Extract the (x, y) coordinate from the center of the cell holding the provided text.  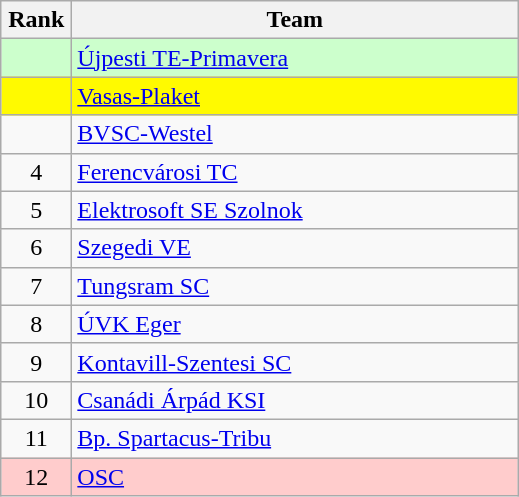
OSC (295, 477)
Szegedi VE (295, 248)
Elektrosoft SE Szolnok (295, 210)
9 (36, 362)
Tungsram SC (295, 286)
6 (36, 248)
4 (36, 172)
Kontavill-Szentesi SC (295, 362)
Vasas-Plaket (295, 96)
5 (36, 210)
Újpesti TE-Primavera (295, 58)
10 (36, 400)
ÚVK Eger (295, 324)
Csanádi Árpád KSI (295, 400)
BVSC-Westel (295, 134)
Bp. Spartacus-Tribu (295, 438)
Ferencvárosi TC (295, 172)
11 (36, 438)
Rank (36, 20)
Team (295, 20)
7 (36, 286)
8 (36, 324)
12 (36, 477)
